Locate the cell with the specified text and output its (x, y) center coordinate. 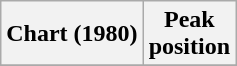
Chart (1980) (72, 34)
Peakposition (189, 34)
